Extract the [x, y] coordinate from the center of the cell holding the provided text.  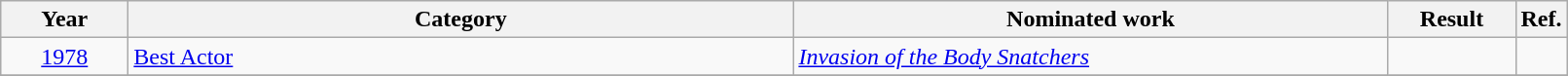
Invasion of the Body Snatchers [1090, 57]
Result [1452, 19]
Nominated work [1090, 19]
Year [64, 19]
Category [461, 19]
Ref. [1542, 19]
1978 [64, 57]
Best Actor [461, 57]
